Identify which cell holds the provided text, then report its (x, y) central coordinate. 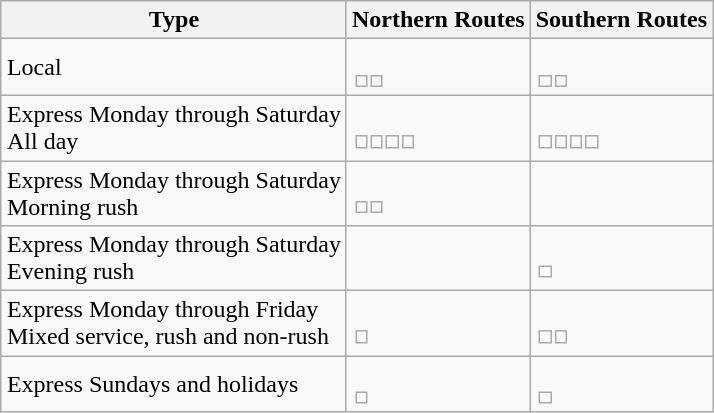
Northern Routes (438, 20)
Southern Routes (621, 20)
Type (174, 20)
Express Sundays and holidays (174, 384)
Express Monday through SaturdayAll day (174, 128)
Express Monday through SaturdayMorning rush (174, 192)
Express Monday through FridayMixed service, rush and non-rush (174, 324)
Express Monday through SaturdayEvening rush (174, 258)
Local (174, 68)
